Scan for the cell matching the given text and deliver its [X, Y] coordinate at center. 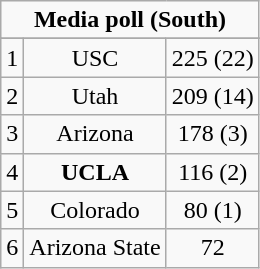
Colorado [95, 210]
4 [12, 172]
209 (14) [212, 96]
Arizona [95, 134]
2 [12, 96]
6 [12, 248]
116 (2) [212, 172]
Media poll (South) [130, 20]
UCLA [95, 172]
225 (22) [212, 58]
5 [12, 210]
3 [12, 134]
80 (1) [212, 210]
178 (3) [212, 134]
Arizona State [95, 248]
72 [212, 248]
Utah [95, 96]
USC [95, 58]
1 [12, 58]
